Provide the [X, Y] coordinate of the cell's center where the given text is located.  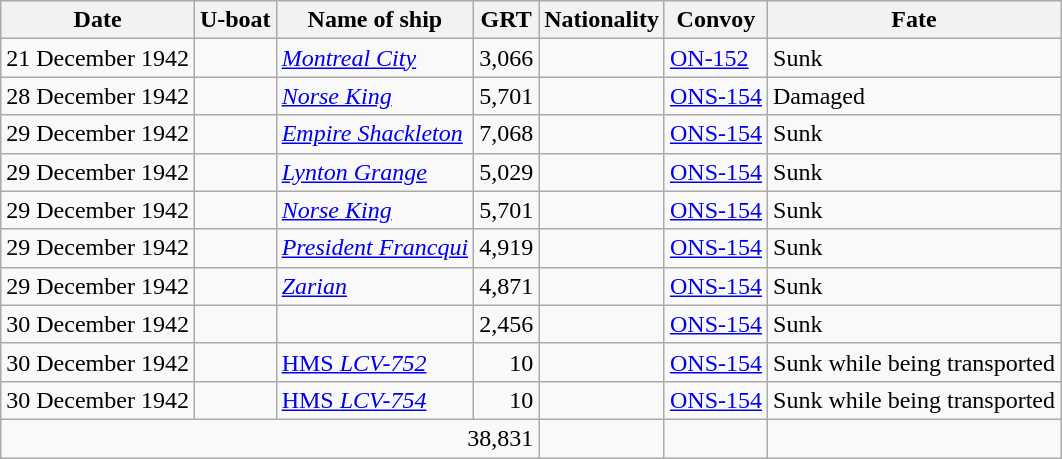
5,029 [506, 172]
Convoy [716, 20]
Montreal City [374, 58]
Fate [914, 20]
Nationality [602, 20]
HMS LCV-754 [374, 400]
Name of ship [374, 20]
2,456 [506, 324]
ON-152 [716, 58]
3,066 [506, 58]
4,919 [506, 248]
7,068 [506, 134]
4,871 [506, 286]
Empire Shackleton [374, 134]
38,831 [270, 438]
Date [98, 20]
Lynton Grange [374, 172]
GRT [506, 20]
Damaged [914, 96]
U-boat [235, 20]
21 December 1942 [98, 58]
Zarian [374, 286]
HMS LCV-752 [374, 362]
28 December 1942 [98, 96]
President Francqui [374, 248]
